Return the [x, y] coordinate for the center point of the cell that contains the specified text.  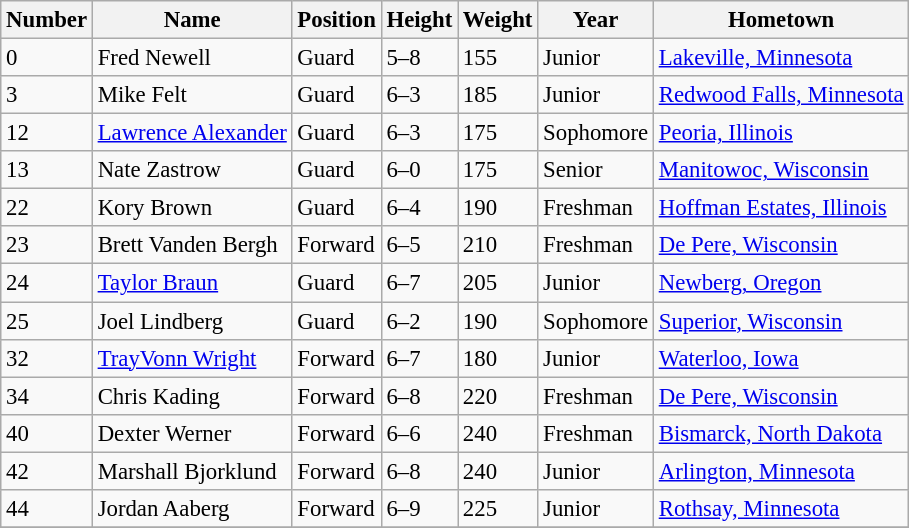
Position [336, 20]
Waterloo, Iowa [780, 358]
Lakeville, Minnesota [780, 58]
Name [192, 20]
44 [47, 509]
3 [47, 95]
0 [47, 58]
Year [596, 20]
Mike Felt [192, 95]
Marshall Bjorklund [192, 471]
Arlington, Minnesota [780, 471]
Redwood Falls, Minnesota [780, 95]
Taylor Braun [192, 283]
180 [498, 358]
Bismarck, North Dakota [780, 433]
32 [47, 358]
Number [47, 20]
6–2 [419, 321]
24 [47, 283]
Hoffman Estates, Illinois [780, 208]
23 [47, 245]
25 [47, 321]
Chris Kading [192, 396]
Newberg, Oregon [780, 283]
Manitowoc, Wisconsin [780, 170]
225 [498, 509]
Fred Newell [192, 58]
TrayVonn Wright [192, 358]
Lawrence Alexander [192, 133]
210 [498, 245]
13 [47, 170]
22 [47, 208]
Weight [498, 20]
155 [498, 58]
Jordan Aaberg [192, 509]
Peoria, Illinois [780, 133]
Rothsay, Minnesota [780, 509]
6–9 [419, 509]
6–5 [419, 245]
40 [47, 433]
Kory Brown [192, 208]
Dexter Werner [192, 433]
Joel Lindberg [192, 321]
Senior [596, 170]
Superior, Wisconsin [780, 321]
6–4 [419, 208]
220 [498, 396]
6–0 [419, 170]
Nate Zastrow [192, 170]
Brett Vanden Bergh [192, 245]
205 [498, 283]
185 [498, 95]
Height [419, 20]
6–6 [419, 433]
42 [47, 471]
5–8 [419, 58]
12 [47, 133]
Hometown [780, 20]
34 [47, 396]
